Identify which cell holds the provided text, then report its (x, y) central coordinate. 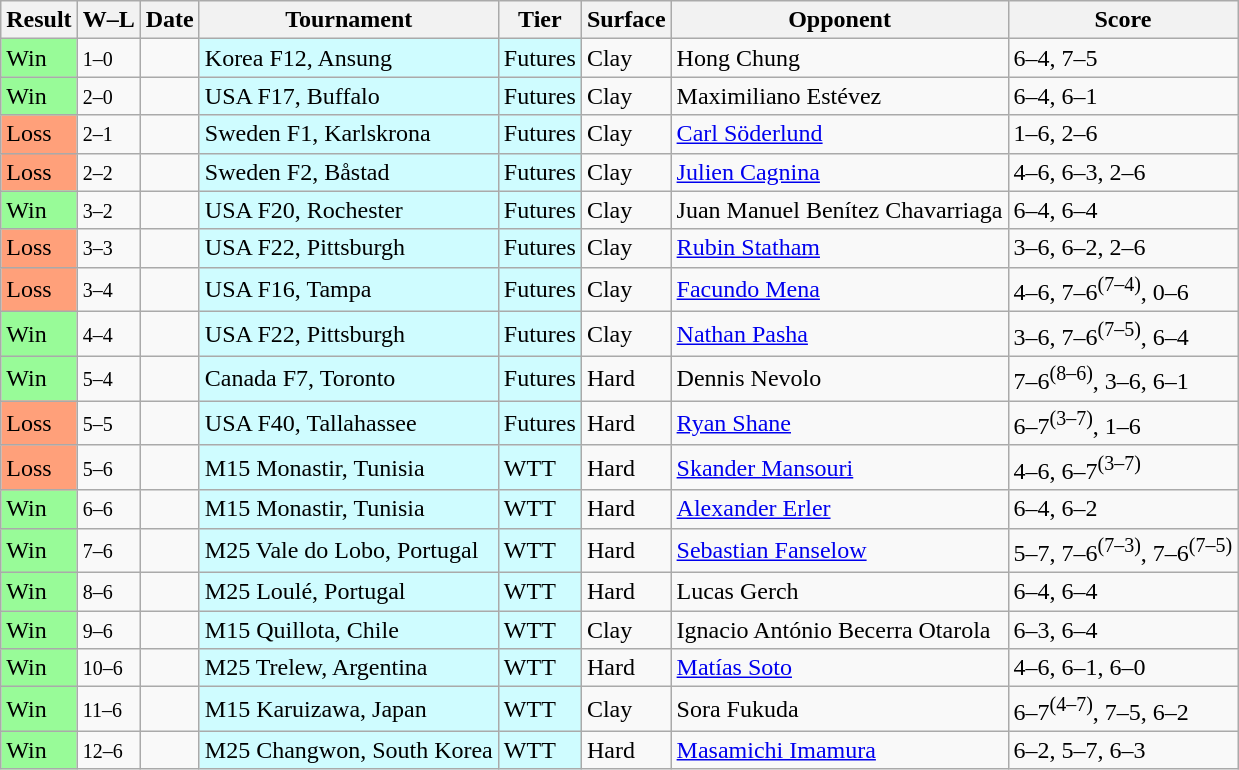
USA F16, Tampa (348, 290)
3–3 (108, 248)
5–4 (108, 378)
5–6 (108, 468)
Date (170, 20)
Julien Cagnina (840, 172)
3–2 (108, 210)
M25 Vale do Lobo, Portugal (348, 550)
USA F20, Rochester (348, 210)
Ryan Shane (840, 424)
M25 Loulé, Portugal (348, 592)
7–6(8–6), 3–6, 6–1 (1123, 378)
M15 Karuizawa, Japan (348, 710)
3–6, 6–2, 2–6 (1123, 248)
Canada F7, Toronto (348, 378)
2–2 (108, 172)
Juan Manuel Benítez Chavarriaga (840, 210)
Opponent (840, 20)
Sora Fukuda (840, 710)
4–6, 6–1, 6–0 (1123, 668)
10–6 (108, 668)
6–4, 6–2 (1123, 509)
Ignacio António Becerra Otarola (840, 630)
1–6, 2–6 (1123, 134)
Tier (540, 20)
4–6, 6–3, 2–6 (1123, 172)
6–2, 5–7, 6–3 (1123, 750)
3–4 (108, 290)
7–6 (108, 550)
Sebastian Fanselow (840, 550)
M25 Trelew, Argentina (348, 668)
Matías Soto (840, 668)
Lucas Gerch (840, 592)
5–7, 7–6(7–3), 7–6(7–5) (1123, 550)
Skander Mansouri (840, 468)
Alexander Erler (840, 509)
Korea F12, Ansung (348, 58)
Rubin Statham (840, 248)
6–7(4–7), 7–5, 6–2 (1123, 710)
USA F17, Buffalo (348, 96)
Carl Söderlund (840, 134)
6–7(3–7), 1–6 (1123, 424)
Score (1123, 20)
6–3, 6–4 (1123, 630)
Hong Chung (840, 58)
11–6 (108, 710)
Maximiliano Estévez (840, 96)
Result (39, 20)
Nathan Pasha (840, 334)
M15 Quillota, Chile (348, 630)
5–5 (108, 424)
9–6 (108, 630)
2–0 (108, 96)
Sweden F2, Båstad (348, 172)
8–6 (108, 592)
Dennis Nevolo (840, 378)
Sweden F1, Karlskrona (348, 134)
Tournament (348, 20)
4–6, 7–6(7–4), 0–6 (1123, 290)
4–4 (108, 334)
USA F40, Tallahassee (348, 424)
6–6 (108, 509)
4–6, 6–7(3–7) (1123, 468)
M25 Changwon, South Korea (348, 750)
1–0 (108, 58)
3–6, 7–6(7–5), 6–4 (1123, 334)
6–4, 6–1 (1123, 96)
Surface (626, 20)
12–6 (108, 750)
W–L (108, 20)
Facundo Mena (840, 290)
6–4, 7–5 (1123, 58)
Masamichi Imamura (840, 750)
2–1 (108, 134)
